Capture the cell that displays the provided text and extract its (x, y) central coordinate. 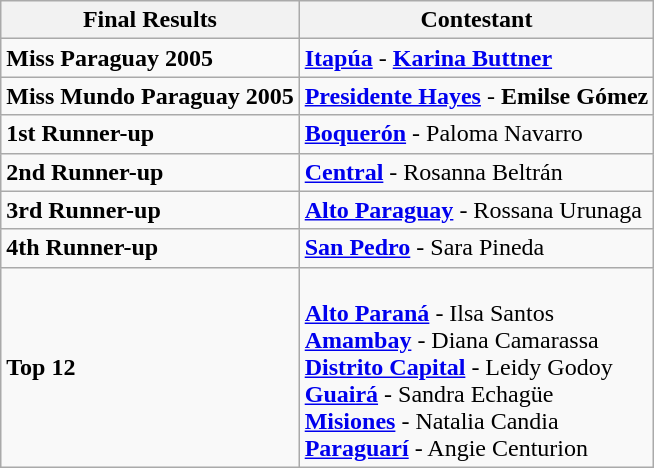
2nd Runner-up (150, 172)
Boquerón - Paloma Navarro (476, 134)
Final Results (150, 20)
3rd Runner-up (150, 210)
Itapúa - Karina Buttner (476, 58)
Top 12 (150, 367)
Alto Paraguay - Rossana Urunaga (476, 210)
Central - Rosanna Beltrán (476, 172)
San Pedro - Sara Pineda (476, 248)
Miss Mundo Paraguay 2005 (150, 96)
Presidente Hayes - Emilse Gómez (476, 96)
Contestant (476, 20)
1st Runner-up (150, 134)
4th Runner-up (150, 248)
Miss Paraguay 2005 (150, 58)
